Extract the (x, y) coordinate from the center of the cell holding the provided text.  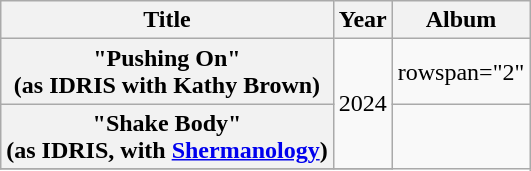
2024 (362, 104)
Album (461, 20)
"Shake Body"(as IDRIS, with Shermanology) (167, 136)
Title (167, 20)
Year (362, 20)
"Pushing On"(as IDRIS with Kathy Brown) (167, 72)
rowspan="2" (461, 72)
